Output the [x, y] coordinate of the center of the cell containing the given text.  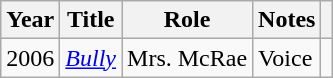
Mrs. McRae [188, 58]
Year [30, 20]
Role [188, 20]
Voice [287, 58]
2006 [30, 58]
Bully [91, 58]
Notes [287, 20]
Title [91, 20]
